Locate the cell with the specified text and output its [X, Y] center coordinate. 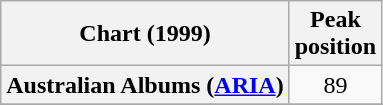
Chart (1999) [145, 34]
Australian Albums (ARIA) [145, 85]
Peak position [335, 34]
89 [335, 85]
